Provide the (X, Y) coordinate of the cell's center where the given text is located.  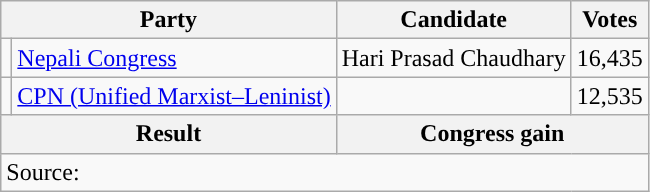
CPN (Unified Marxist–Leninist) (174, 96)
Source: (325, 172)
16,435 (610, 58)
12,535 (610, 96)
Hari Prasad Chaudhary (454, 58)
Votes (610, 20)
Party (168, 20)
Candidate (454, 20)
Nepali Congress (174, 58)
Result (168, 134)
Congress gain (492, 134)
